Identify which cell holds the provided text, then report its (x, y) central coordinate. 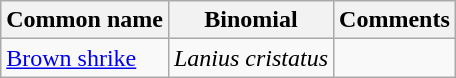
Brown shrike (85, 58)
Lanius cristatus (250, 58)
Binomial (250, 20)
Common name (85, 20)
Comments (395, 20)
